Capture the cell that displays the provided text and extract its (X, Y) central coordinate. 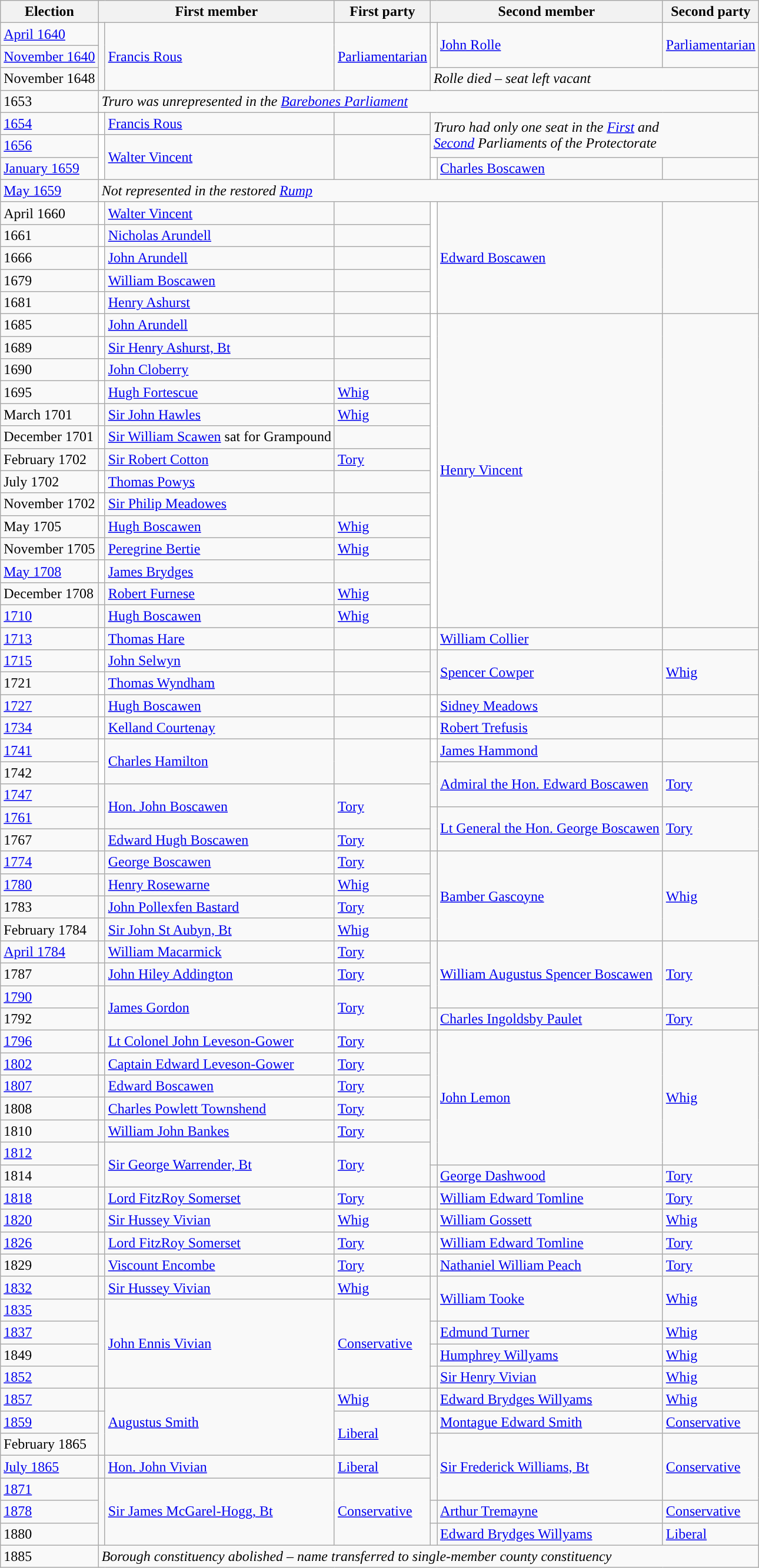
1690 (49, 370)
Edward Hugh Boscawen (219, 840)
1814 (49, 1176)
Nicholas Arundell (219, 235)
Henry Vincent (550, 471)
1761 (49, 818)
1666 (49, 258)
Sir William Scawen sat for Grampound (219, 437)
Truro had only one seat in the First and Second Parliaments of the Protectorate (594, 135)
1857 (49, 1400)
Viscount Encombe (219, 1265)
Nathaniel William Peach (550, 1265)
Captain Edward Leveson-Gower (219, 1064)
1774 (49, 862)
1681 (49, 303)
Charles Ingoldsby Paulet (550, 1019)
John Selwyn (219, 661)
Lt General the Hon. George Boscawen (550, 829)
1695 (49, 392)
Thomas Hare (219, 638)
Sir Philip Meadowes (219, 504)
1734 (49, 728)
April 1784 (49, 952)
1741 (49, 750)
Second member (546, 12)
George Dashwood (550, 1176)
James Gordon (219, 1008)
William Collier (550, 638)
1689 (49, 348)
May 1705 (49, 526)
William Boscawen (219, 281)
Spencer Cowper (550, 672)
First party (382, 12)
1885 (49, 1556)
1818 (49, 1198)
Not represented in the restored Rump (428, 191)
November 1648 (49, 79)
Sir John Hawles (219, 415)
1792 (49, 1019)
1826 (49, 1243)
Second party (711, 12)
John Lemon (550, 1097)
Charles Powlett Townshend (219, 1109)
1721 (49, 683)
February 1702 (49, 459)
1835 (49, 1310)
April 1660 (49, 213)
John Ennis Vivian (219, 1343)
1679 (49, 281)
1837 (49, 1332)
Truro was unrepresented in the Barebones Parliament (428, 101)
1685 (49, 325)
July 1865 (49, 1467)
1808 (49, 1109)
Kelland Courtenay (219, 728)
Thomas Wyndham (219, 683)
Arthur Tremayne (550, 1512)
Sir Robert Cotton (219, 459)
1742 (49, 773)
William Gossett (550, 1220)
1880 (49, 1534)
1878 (49, 1512)
Humphrey Willyams (550, 1355)
Augustus Smith (219, 1422)
John Rolle (550, 45)
Rolle died – seat left vacant (594, 79)
1807 (49, 1086)
December 1701 (49, 437)
Sir Henry Ashurst, Bt (219, 348)
First member (217, 12)
1871 (49, 1489)
Peregrine Bertie (219, 549)
1654 (49, 124)
1849 (49, 1355)
Hon. John Boscawen (219, 806)
1859 (49, 1422)
William Macarmick (219, 952)
Robert Trefusis (550, 728)
William Tooke (550, 1299)
John Hiley Addington (219, 974)
1790 (49, 997)
1713 (49, 638)
February 1865 (49, 1444)
November 1702 (49, 504)
Sir Henry Vivian (550, 1377)
November 1640 (49, 56)
April 1640 (49, 34)
Sir Frederick Williams, Bt (550, 1467)
1727 (49, 706)
Montague Edward Smith (550, 1422)
Sidney Meadows (550, 706)
1710 (49, 616)
Henry Rosewarne (219, 885)
William Augustus Spencer Boscawen (550, 974)
Borough constituency abolished – name transferred to single-member county constituency (428, 1556)
1653 (49, 101)
Admiral the Hon. Edward Boscawen (550, 784)
1802 (49, 1064)
James Hammond (550, 750)
1829 (49, 1265)
1820 (49, 1220)
Hon. John Vivian (219, 1467)
1656 (49, 146)
November 1705 (49, 549)
1810 (49, 1131)
July 1702 (49, 482)
1812 (49, 1153)
Robert Furnese (219, 593)
May 1708 (49, 571)
George Boscawen (219, 862)
1780 (49, 885)
1747 (49, 795)
December 1708 (49, 593)
Sir James McGarel-Hogg, Bt (219, 1512)
Charles Boscawen (550, 168)
John Pollexfen Bastard (219, 907)
Sir John St Aubyn, Bt (219, 929)
Henry Ashurst (219, 303)
Charles Hamilton (219, 762)
James Brydges (219, 571)
May 1659 (49, 191)
January 1659 (49, 168)
Hugh Fortescue (219, 392)
Thomas Powys (219, 482)
1715 (49, 661)
1767 (49, 840)
1787 (49, 974)
1852 (49, 1377)
February 1784 (49, 929)
1783 (49, 907)
Edmund Turner (550, 1332)
Lt Colonel John Leveson-Gower (219, 1042)
1832 (49, 1287)
William John Bankes (219, 1131)
Election (49, 12)
1661 (49, 235)
Sir George Warrender, Bt (219, 1165)
March 1701 (49, 415)
1796 (49, 1042)
John Cloberry (219, 370)
Bamber Gascoyne (550, 896)
